Find where the given text appears and provide that cell's center as [X, Y] coordinate. 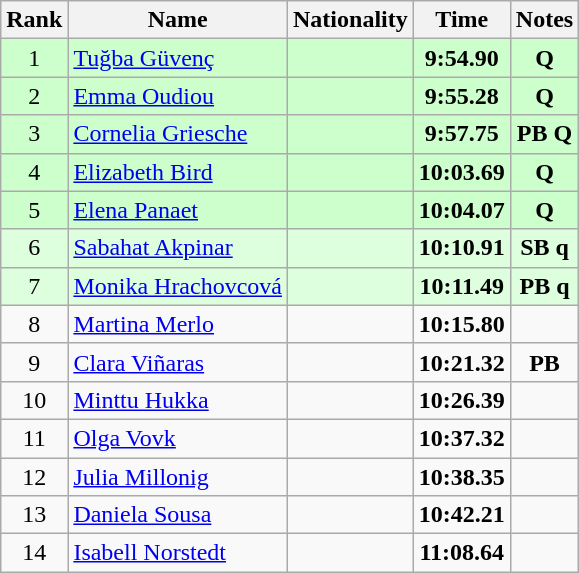
10:38.35 [462, 477]
2 [34, 96]
10:21.32 [462, 362]
5 [34, 210]
6 [34, 248]
9 [34, 362]
14 [34, 553]
1 [34, 58]
10:26.39 [462, 400]
10:10.91 [462, 248]
Cornelia Griesche [178, 134]
Nationality [351, 20]
12 [34, 477]
9:55.28 [462, 96]
PB [544, 362]
9:57.75 [462, 134]
13 [34, 515]
Elena Panaet [178, 210]
Tuğba Güvenç [178, 58]
10:15.80 [462, 324]
Minttu Hukka [178, 400]
Olga Vovk [178, 438]
Julia Millonig [178, 477]
10:42.21 [462, 515]
Sabahat Akpinar [178, 248]
PB Q [544, 134]
Clara Viñaras [178, 362]
11 [34, 438]
PB q [544, 286]
9:54.90 [462, 58]
Notes [544, 20]
Name [178, 20]
Monika Hrachovcová [178, 286]
Daniela Sousa [178, 515]
4 [34, 172]
10:11.49 [462, 286]
Martina Merlo [178, 324]
10:03.69 [462, 172]
10 [34, 400]
3 [34, 134]
11:08.64 [462, 553]
Isabell Norstedt [178, 553]
Rank [34, 20]
10:37.32 [462, 438]
SB q [544, 248]
Time [462, 20]
Emma Oudiou [178, 96]
Elizabeth Bird [178, 172]
10:04.07 [462, 210]
7 [34, 286]
8 [34, 324]
